Extract the (x, y) coordinate from the center of the cell holding the provided text.  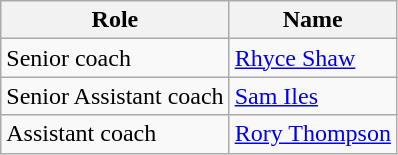
Rhyce Shaw (312, 58)
Senior Assistant coach (115, 96)
Senior coach (115, 58)
Role (115, 20)
Name (312, 20)
Rory Thompson (312, 134)
Assistant coach (115, 134)
Sam Iles (312, 96)
